Locate the cell with the specified text and output its (X, Y) center coordinate. 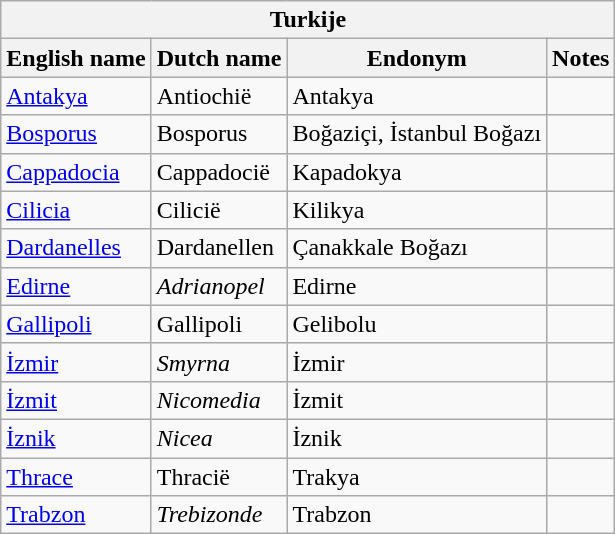
Adrianopel (219, 286)
Cilicia (76, 210)
Gelibolu (417, 324)
Nicea (219, 438)
Smyrna (219, 362)
Trebizonde (219, 515)
Turkije (308, 20)
Cappadocië (219, 172)
Kilikya (417, 210)
Nicomedia (219, 400)
Endonym (417, 58)
English name (76, 58)
Trakya (417, 477)
Antiochië (219, 96)
Dutch name (219, 58)
Boğaziçi, İstanbul Boğazı (417, 134)
Kapadokya (417, 172)
Çanakkale Boğazı (417, 248)
Notes (581, 58)
Dardanellen (219, 248)
Dardanelles (76, 248)
Thrace (76, 477)
Cilicië (219, 210)
Thracië (219, 477)
Cappadocia (76, 172)
